Detect which cell encompasses the target text, then output its (X, Y) center coordinate. 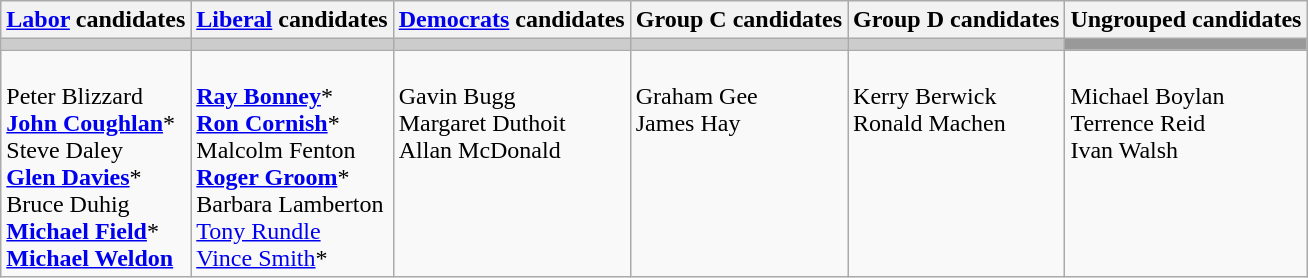
Liberal candidates (292, 20)
Ray Bonney* Ron Cornish* Malcolm Fenton Roger Groom* Barbara Lamberton Tony Rundle Vince Smith* (292, 164)
Group D candidates (956, 20)
Graham Gee James Hay (738, 164)
Group C candidates (738, 20)
Peter Blizzard John Coughlan* Steve Daley Glen Davies* Bruce Duhig Michael Field* Michael Weldon (96, 164)
Gavin Bugg Margaret Duthoit Allan McDonald (512, 164)
Ungrouped candidates (1186, 20)
Democrats candidates (512, 20)
Labor candidates (96, 20)
Kerry Berwick Ronald Machen (956, 164)
Michael Boylan Terrence Reid Ivan Walsh (1186, 164)
